Search for the cell housing the specified text and yield its (x, y) center coordinate. 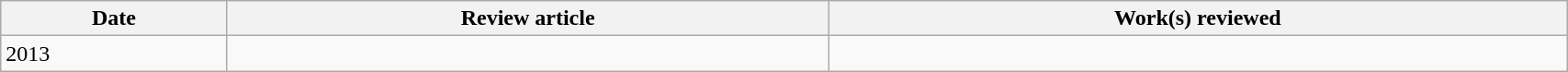
Work(s) reviewed (1198, 18)
Review article (527, 18)
2013 (114, 54)
Date (114, 18)
